Return (X, Y) of the center of cell containing provided text 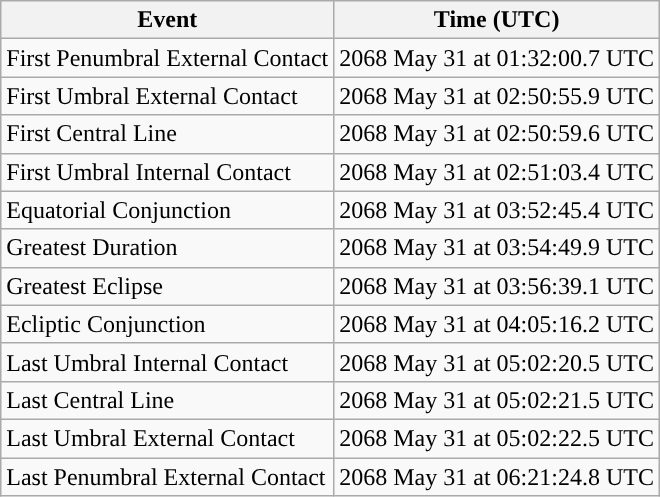
2068 May 31 at 02:51:03.4 UTC (497, 172)
2068 May 31 at 03:56:39.1 UTC (497, 286)
2068 May 31 at 02:50:59.6 UTC (497, 134)
2068 May 31 at 04:05:16.2 UTC (497, 324)
Greatest Eclipse (168, 286)
First Penumbral External Contact (168, 58)
Event (168, 20)
Last Umbral Internal Contact (168, 362)
2068 May 31 at 02:50:55.9 UTC (497, 96)
First Umbral Internal Contact (168, 172)
Greatest Duration (168, 248)
Equatorial Conjunction (168, 210)
Ecliptic Conjunction (168, 324)
2068 May 31 at 03:54:49.9 UTC (497, 248)
Time (UTC) (497, 20)
Last Umbral External Contact (168, 438)
2068 May 31 at 05:02:21.5 UTC (497, 400)
Last Penumbral External Contact (168, 477)
2068 May 31 at 05:02:22.5 UTC (497, 438)
2068 May 31 at 06:21:24.8 UTC (497, 477)
2068 May 31 at 05:02:20.5 UTC (497, 362)
Last Central Line (168, 400)
First Central Line (168, 134)
First Umbral External Contact (168, 96)
2068 May 31 at 03:52:45.4 UTC (497, 210)
2068 May 31 at 01:32:00.7 UTC (497, 58)
